Detect which cell encompasses the target text, then output its [X, Y] center coordinate. 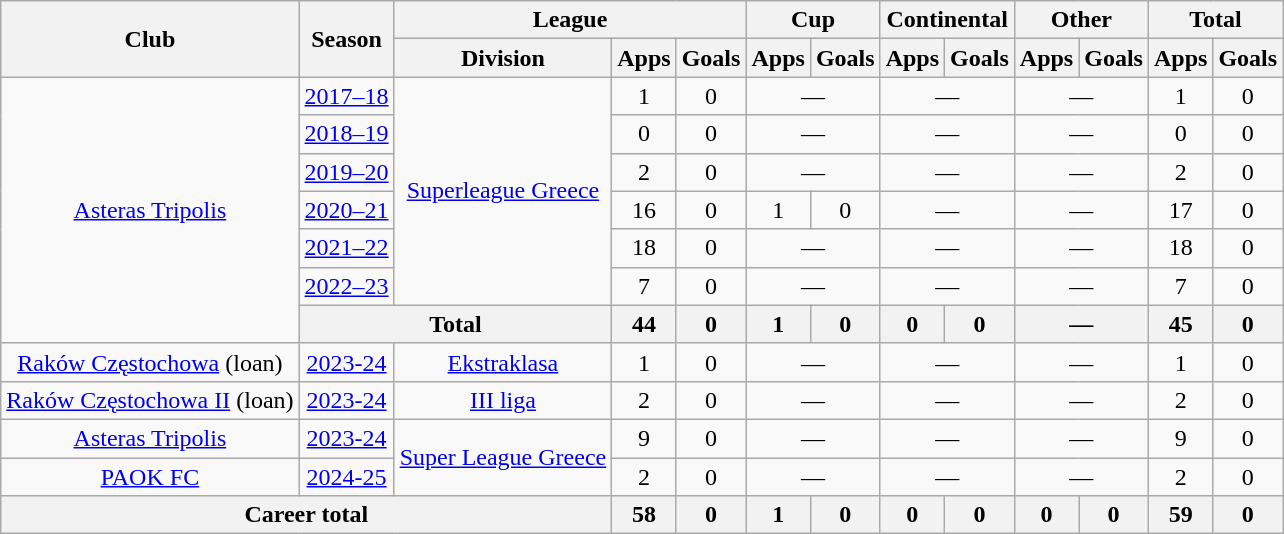
Other [1081, 20]
2020–21 [346, 210]
Raków Częstochowa (loan) [150, 362]
45 [1180, 324]
Super League Greece [503, 457]
2022–23 [346, 286]
Superleague Greece [503, 191]
2018–19 [346, 134]
Ekstraklasa [503, 362]
Season [346, 39]
Club [150, 39]
Continental [947, 20]
2021–22 [346, 248]
17 [1180, 210]
Raków Częstochowa II (loan) [150, 400]
2017–18 [346, 96]
2019–20 [346, 172]
League [570, 20]
44 [644, 324]
Career total [306, 515]
2024-25 [346, 477]
16 [644, 210]
58 [644, 515]
Division [503, 58]
Cup [813, 20]
59 [1180, 515]
PAOK FC [150, 477]
III liga [503, 400]
